For the text-containing cell, return its midpoint in [x, y] coordinate format. 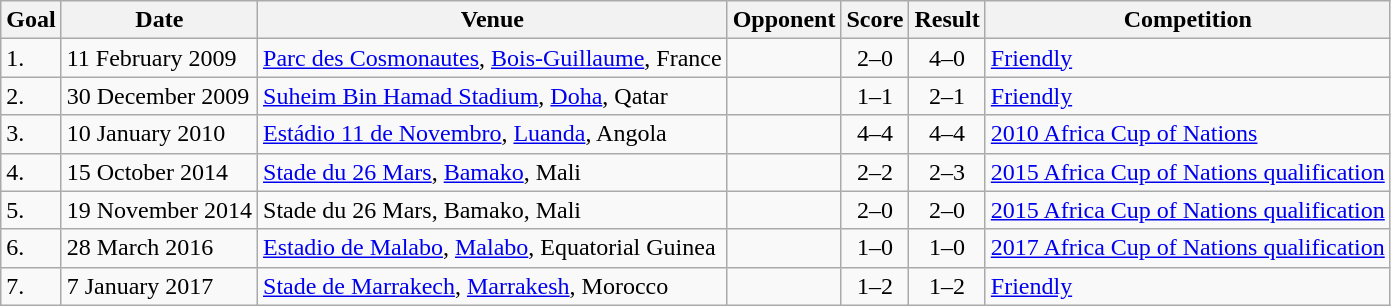
19 November 2014 [159, 210]
Goal [31, 20]
28 March 2016 [159, 248]
7 January 2017 [159, 286]
2010 Africa Cup of Nations [1188, 134]
2. [31, 96]
Stade de Marrakech, Marrakesh, Morocco [493, 286]
1. [31, 58]
2017 Africa Cup of Nations qualification [1188, 248]
Estádio 11 de Novembro, Luanda, Angola [493, 134]
4. [31, 172]
30 December 2009 [159, 96]
Date [159, 20]
Parc des Cosmonautes, Bois-Guillaume, France [493, 58]
Venue [493, 20]
11 February 2009 [159, 58]
Score [875, 20]
5. [31, 210]
1–1 [875, 96]
Opponent [784, 20]
4–0 [947, 58]
2–3 [947, 172]
3. [31, 134]
10 January 2010 [159, 134]
15 October 2014 [159, 172]
2–1 [947, 96]
Competition [1188, 20]
Estadio de Malabo, Malabo, Equatorial Guinea [493, 248]
2–2 [875, 172]
Result [947, 20]
6. [31, 248]
7. [31, 286]
Suheim Bin Hamad Stadium, Doha, Qatar [493, 96]
